Output the (x, y) coordinate of the center of the cell containing the given text.  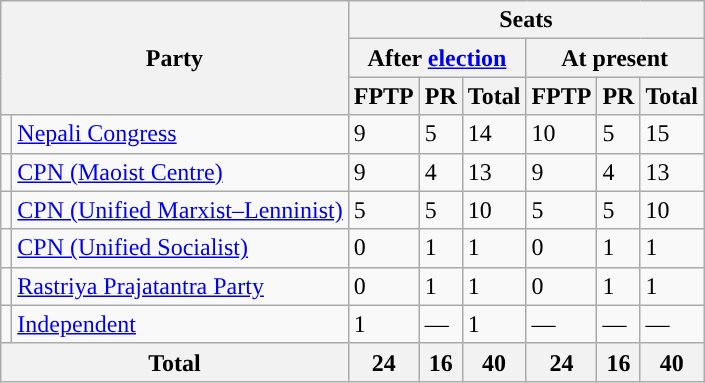
Rastriya Prajatantra Party (180, 286)
CPN (Unified Socialist) (180, 248)
Nepali Congress (180, 134)
15 (672, 134)
Independent (180, 324)
At present (615, 58)
CPN (Unified Marxist–Lenninist) (180, 210)
Seats (526, 20)
CPN (Maoist Centre) (180, 172)
After election (437, 58)
Party (174, 58)
14 (494, 134)
